From the cell containing the given text, extract its center point as (X, Y) coordinate. 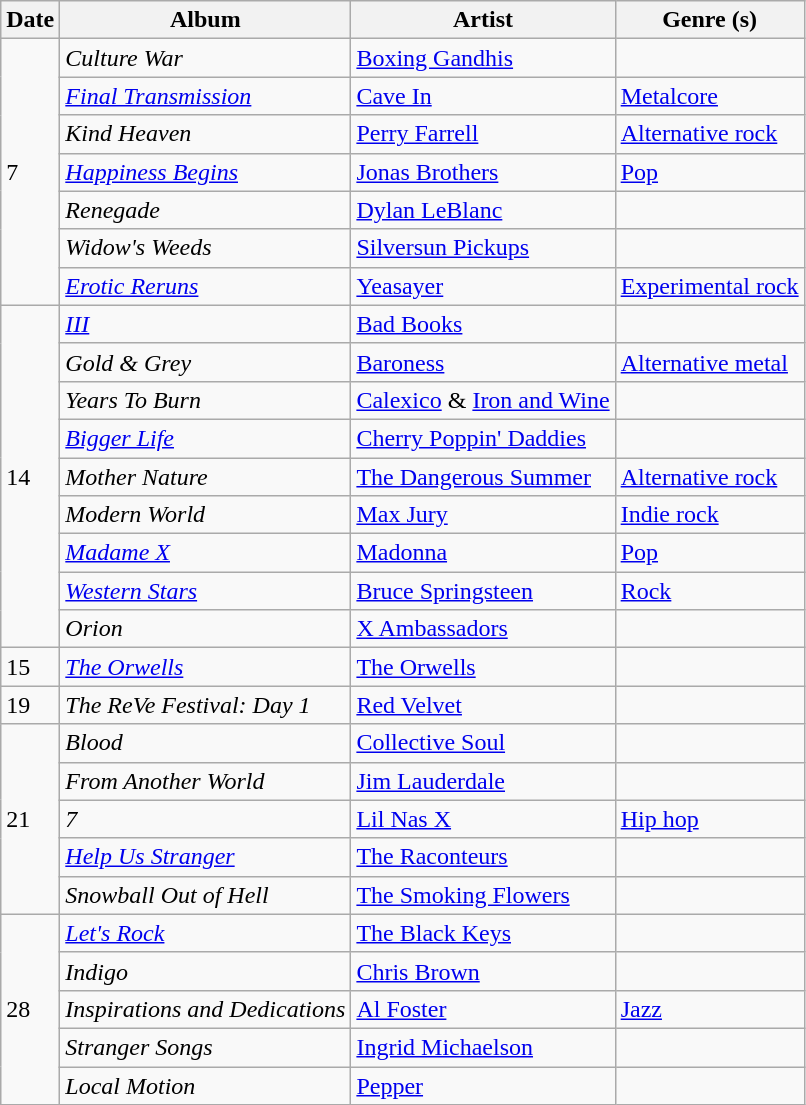
Indigo (206, 971)
Silversun Pickups (483, 248)
Widow's Weeds (206, 248)
Years To Burn (206, 400)
Jim Lauderdale (483, 781)
Jonas Brothers (483, 172)
Bruce Springsteen (483, 591)
Collective Soul (483, 743)
Blood (206, 743)
Calexico & Iron and Wine (483, 400)
21 (30, 819)
Album (206, 20)
Chris Brown (483, 971)
Cave In (483, 96)
Baroness (483, 362)
Western Stars (206, 591)
Culture War (206, 58)
Erotic Reruns (206, 286)
The Black Keys (483, 933)
Help Us Stranger (206, 857)
Modern World (206, 515)
Experimental rock (710, 286)
Perry Farrell (483, 134)
Orion (206, 629)
Red Velvet (483, 705)
Bigger Life (206, 438)
Dylan LeBlanc (483, 210)
Pepper (483, 1085)
The ReVe Festival: Day 1 (206, 705)
Date (30, 20)
Jazz (710, 1009)
Metalcore (710, 96)
Final Transmission (206, 96)
III (206, 324)
Cherry Poppin' Daddies (483, 438)
Artist (483, 20)
Ingrid Michaelson (483, 1047)
Snowball Out of Hell (206, 895)
Stranger Songs (206, 1047)
15 (30, 667)
Gold & Grey (206, 362)
X Ambassadors (483, 629)
The Dangerous Summer (483, 477)
Madame X (206, 553)
Max Jury (483, 515)
Let's Rock (206, 933)
Lil Nas X (483, 819)
The Raconteurs (483, 857)
Yeasayer (483, 286)
19 (30, 705)
Al Foster (483, 1009)
Local Motion (206, 1085)
The Smoking Flowers (483, 895)
Rock (710, 591)
28 (30, 1009)
14 (30, 476)
Renegade (206, 210)
Indie rock (710, 515)
From Another World (206, 781)
Genre (s) (710, 20)
Kind Heaven (206, 134)
Inspirations and Dedications (206, 1009)
Alternative metal (710, 362)
Madonna (483, 553)
Happiness Begins (206, 172)
Hip hop (710, 819)
Mother Nature (206, 477)
Boxing Gandhis (483, 58)
Bad Books (483, 324)
